Return [X, Y] of the center of cell containing provided text 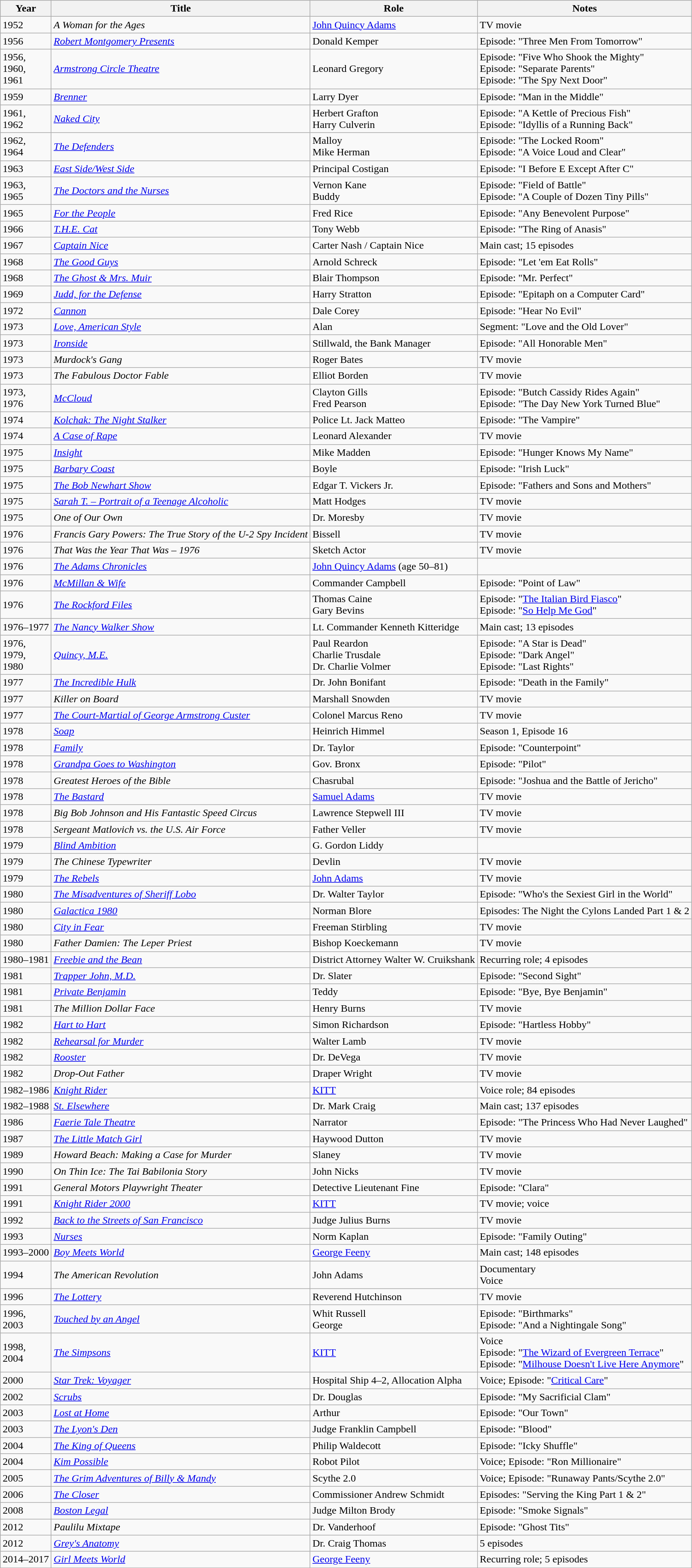
Ironside [181, 343]
Mike Madden [394, 452]
2008 [26, 1511]
Vernon KaneBuddy [394, 191]
Robot Pilot [394, 1462]
The Bastard [181, 796]
John Quincy Adams (age 50–81) [394, 567]
Episode: "Butch Cassidy Rides Again"Episode: "The Day New York Turned Blue" [585, 398]
Episodes: "Serving the King Part 1 & 2" [585, 1494]
Episode: "Let 'em Eat Rolls" [585, 261]
For the People [181, 213]
Episode: "The Italian Bird Fiasco"Episode: "So Help Me God" [585, 605]
1980–1981 [26, 959]
1993–2000 [26, 1253]
Episode: "The Princess Who Had Never Laughed" [585, 1123]
1994 [26, 1274]
Arthur [394, 1413]
Knight Rider 2000 [181, 1204]
1963,1965 [26, 191]
Family [181, 748]
Episode: "Family Outing" [585, 1236]
Philip Waldecott [394, 1446]
Scrubs [181, 1396]
Episode: "Bye, Bye Benjamin" [585, 992]
Episode: "Ghost Tits" [585, 1527]
Robert Montgomery Presents [181, 41]
The Chinese Typewriter [181, 862]
Dr. Taylor [394, 748]
Episode: "Point of Law" [585, 583]
Episode: "Epitaph on a Computer Card" [585, 294]
Captain Nice [181, 245]
Freeman Stirbling [394, 927]
Edgar T. Vickers Jr. [394, 485]
Rehearsal for Murder [181, 1041]
Bishop Koeckemann [394, 943]
1992 [26, 1220]
Dr. John Bonifant [394, 683]
The Simpsons [181, 1352]
Drop-Out Father [181, 1073]
Commissioner Andrew Schmidt [394, 1494]
Role [394, 9]
Herbert GraftonHarry Culverin [394, 119]
Judd, for the Defense [181, 294]
Killer on Board [181, 699]
1996 [26, 1297]
A Case of Rape [181, 436]
Lt. Commander Kenneth Kitteridge [394, 627]
Dr. Mark Craig [394, 1106]
2006 [26, 1494]
Episode: "Mr. Perfect" [585, 278]
Dr. Vanderhoof [394, 1527]
Main cast; 148 episodes [585, 1253]
Episode: "Irish Luck" [585, 469]
Episode: "Three Men From Tomorrow" [585, 41]
Dr. Douglas [394, 1396]
1987 [26, 1139]
Knight Rider [181, 1090]
Voice; Episode: "Critical Care" [585, 1380]
1976–1977 [26, 627]
The Defenders [181, 146]
Carter Nash / Captain Nice [394, 245]
Hospital Ship 4–2, Allocation Alpha [394, 1380]
2005 [26, 1478]
Voice; Episode: "Runaway Pants/Scythe 2.0" [585, 1478]
Commander Campbell [394, 583]
Brenner [181, 97]
Fred Rice [394, 213]
1982–1988 [26, 1106]
1962,1964 [26, 146]
Arnold Schreck [394, 261]
Lawrence Stepwell III [394, 813]
Devlin [394, 862]
Detective Lieutenant Fine [394, 1188]
Draper Wright [394, 1073]
Dr. Moresby [394, 517]
G. Gordon Liddy [394, 846]
On Thin Ice: The Tai Babilonia Story [181, 1171]
The Closer [181, 1494]
1956 [26, 41]
Police Lt. Jack Matteo [394, 420]
Love, American Style [181, 327]
Episode: "Second Sight" [585, 976]
1963 [26, 169]
One of Our Own [181, 517]
Episode: "Joshua and the Battle of Jericho" [585, 780]
1989 [26, 1155]
The Ghost & Mrs. Muir [181, 278]
Episode: "A Kettle of Precious Fish"Episode: "Idyllis of a Running Back" [585, 119]
Colonel Marcus Reno [394, 715]
1967 [26, 245]
Grey's Anatomy [181, 1543]
District Attorney Walter W. Cruikshank [394, 959]
Girl Meets World [181, 1559]
Dr. Walter Taylor [394, 894]
Kolchak: The Night Stalker [181, 420]
Boston Legal [181, 1511]
The Fabulous Doctor Fable [181, 376]
Samuel Adams [394, 796]
Howard Beach: Making a Case for Murder [181, 1155]
Episode: "Any Benevolent Purpose" [585, 213]
Murdock's Gang [181, 359]
Leonard Alexander [394, 436]
Episode: "Five Who Shook the Mighty"Episode: "Separate Parents"Episode: "The Spy Next Door" [585, 69]
The Adams Chronicles [181, 567]
Notes [585, 9]
Norm Kaplan [394, 1236]
2002 [26, 1396]
VoiceEpisode: "The Wizard of Evergreen Terrace"Episode: "Milhouse Doesn't Live Here Anymore" [585, 1352]
1956,1960,1961 [26, 69]
Roger Bates [394, 359]
Quincy, M.E. [181, 655]
Slaney [394, 1155]
DocumentaryVoice [585, 1274]
Soap [181, 731]
The King of Queens [181, 1446]
St. Elsewhere [181, 1106]
Episode: "Pilot" [585, 764]
Episode: "I Before E Except After C" [585, 169]
Kim Possible [181, 1462]
McMillan & Wife [181, 583]
Naked City [181, 119]
Touched by an Angel [181, 1319]
John Nicks [394, 1171]
Father Veller [394, 829]
1976,1979,1980 [26, 655]
2014–2017 [26, 1559]
1961,1962 [26, 119]
Episode: "Blood" [585, 1429]
Segment: "Love and the Old Lover" [585, 327]
Episode: "Who's the Sexiest Girl in the World" [585, 894]
A Woman for the Ages [181, 25]
1973,1976 [26, 398]
Judge Milton Brody [394, 1511]
1965 [26, 213]
Episode: "The Vampire" [585, 420]
Sketch Actor [394, 550]
Episode: "The Ring of Anasis" [585, 229]
The Lottery [181, 1297]
Walter Lamb [394, 1041]
1998,2004 [26, 1352]
Episode: "The Locked Room"Episode: "A Voice Loud and Clear" [585, 146]
Principal Costigan [394, 169]
Francis Gary Powers: The True Story of the U-2 Spy Incident [181, 534]
Hart to Hart [181, 1025]
1969 [26, 294]
1966 [26, 229]
1952 [26, 25]
Blind Ambition [181, 846]
Dr. Craig Thomas [394, 1543]
Bissell [394, 534]
Big Bob Johnson and His Fantastic Speed Circus [181, 813]
Main cast; 137 episodes [585, 1106]
Marshall Snowden [394, 699]
City in Fear [181, 927]
Teddy [394, 992]
Galactica 1980 [181, 911]
The Lyon's Den [181, 1429]
Episodes: The Night the Cylons Landed Part 1 & 2 [585, 911]
Recurring role; 4 episodes [585, 959]
Harry Stratton [394, 294]
Episode: "My Sacrificial Clam" [585, 1396]
The Rockford Files [181, 605]
Episode: "Field of Battle"Episode: "A Couple of Dozen Tiny Pills" [585, 191]
The Little Match Girl [181, 1139]
Main cast; 13 episodes [585, 627]
Cannon [181, 311]
Episode: "Hartless Hobby" [585, 1025]
Episode: "Death in the Family" [585, 683]
McCloud [181, 398]
2000 [26, 1380]
Matt Hodges [394, 501]
The Nancy Walker Show [181, 627]
Insight [181, 452]
The Bob Newhart Show [181, 485]
Henry Burns [394, 1008]
Episode: "Clara" [585, 1188]
Dale Corey [394, 311]
Judge Julius Burns [394, 1220]
Clayton GillsFred Pearson [394, 398]
That Was the Year That Was – 1976 [181, 550]
Faerie Tale Theatre [181, 1123]
Star Trek: Voyager [181, 1380]
Sarah T. – Portrait of a Teenage Alcoholic [181, 501]
Episode: "Smoke Signals" [585, 1511]
The Good Guys [181, 261]
Thomas CaineGary Bevins [394, 605]
Episode: "Counterpoint" [585, 748]
1982–1986 [26, 1090]
Scythe 2.0 [394, 1478]
Dr. DeVega [394, 1057]
Donald Kemper [394, 41]
Boy Meets World [181, 1253]
Paulilu Mixtape [181, 1527]
Gov. Bronx [394, 764]
Simon Richardson [394, 1025]
MalloyMike Herman [394, 146]
Year [26, 9]
Reverend Hutchinson [394, 1297]
Voice role; 84 episodes [585, 1090]
Blair Thompson [394, 278]
1972 [26, 311]
Paul ReardonCharlie TrusdaleDr. Charlie Volmer [394, 655]
1993 [26, 1236]
Main cast; 15 episodes [585, 245]
The Misadventures of Sheriff Lobo [181, 894]
Chasrubal [394, 780]
Private Benjamin [181, 992]
1996,2003 [26, 1319]
Heinrich Himmel [394, 731]
Haywood Dutton [394, 1139]
Episode: "Hunger Knows My Name" [585, 452]
Back to the Streets of San Francisco [181, 1220]
Sergeant Matlovich vs. the U.S. Air Force [181, 829]
Episode: "Hear No Evil" [585, 311]
5 episodes [585, 1543]
Larry Dyer [394, 97]
Episode: "Man in the Middle" [585, 97]
Recurring role; 5 episodes [585, 1559]
The Million Dollar Face [181, 1008]
Father Damien: The Leper Priest [181, 943]
Episode: "Icky Shuffle" [585, 1446]
Greatest Heroes of the Bible [181, 780]
Grandpa Goes to Washington [181, 764]
Season 1, Episode 16 [585, 731]
Trapper John, M.D. [181, 976]
The Rebels [181, 878]
The American Revolution [181, 1274]
Title [181, 9]
Judge Franklin Campbell [394, 1429]
Freebie and the Bean [181, 959]
Boyle [394, 469]
The Incredible Hulk [181, 683]
Narrator [394, 1123]
The Court-Martial of George Armstrong Custer [181, 715]
Rooster [181, 1057]
1990 [26, 1171]
1959 [26, 97]
Stillwald, the Bank Manager [394, 343]
Whit RussellGeorge [394, 1319]
Tony Webb [394, 229]
Barbary Coast [181, 469]
East Side/West Side [181, 169]
Episode: "Fathers and Sons and Mothers" [585, 485]
Episode: "Birthmarks"Episode: "And a Nightingale Song" [585, 1319]
Episode: "A Star is Dead"Episode: "Dark Angel"Episode: "Last Rights" [585, 655]
General Motors Playwright Theater [181, 1188]
Episode: "All Honorable Men" [585, 343]
T.H.E. Cat [181, 229]
Voice; Episode: "Ron Millionaire" [585, 1462]
Alan [394, 327]
Episode: "Our Town" [585, 1413]
Norman Blore [394, 911]
The Doctors and the Nurses [181, 191]
1986 [26, 1123]
Armstrong Circle Theatre [181, 69]
Elliot Borden [394, 376]
Lost at Home [181, 1413]
Dr. Slater [394, 976]
The Grim Adventures of Billy & Mandy [181, 1478]
John Quincy Adams [394, 25]
TV movie; voice [585, 1204]
Leonard Gregory [394, 69]
Nurses [181, 1236]
